Return the (x, y) coordinate for the center point of the cell that contains the specified text.  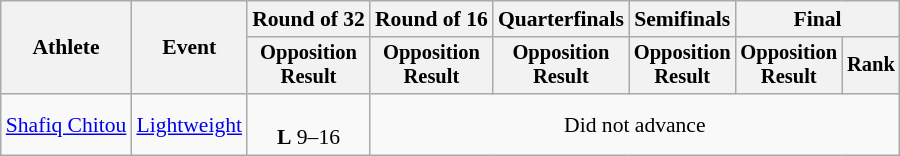
Shafiq Chitou (66, 124)
Round of 32 (308, 19)
Athlete (66, 48)
Semifinals (682, 19)
Did not advance (635, 124)
Final (817, 19)
Lightweight (189, 124)
Quarterfinals (561, 19)
Event (189, 48)
L 9–16 (308, 124)
Round of 16 (432, 19)
Rank (871, 66)
